Provide the [X, Y] coordinate of the cell's center where the given text is located.  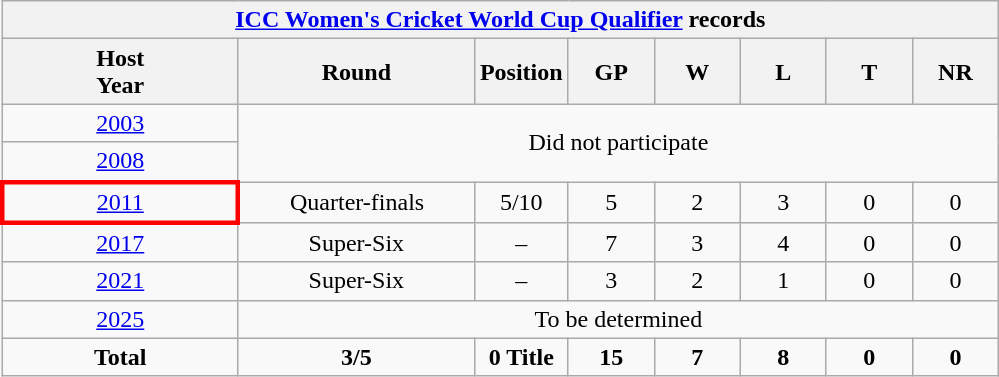
2017 [120, 243]
0 Title [521, 357]
T [869, 72]
2011 [120, 202]
8 [783, 357]
Quarter-finals [356, 202]
W [697, 72]
To be determined [618, 319]
GP [611, 72]
15 [611, 357]
2008 [120, 162]
2021 [120, 281]
3/5 [356, 357]
HostYear [120, 72]
L [783, 72]
1 [783, 281]
Total [120, 357]
Did not participate [618, 143]
2003 [120, 123]
5/10 [521, 202]
2025 [120, 319]
4 [783, 243]
ICC Women's Cricket World Cup Qualifier records [500, 20]
Position [521, 72]
5 [611, 202]
NR [955, 72]
Round [356, 72]
